Capture the cell that displays the provided text and extract its [X, Y] central coordinate. 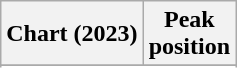
Chart (2023) [72, 34]
Peakposition [189, 34]
